Locate the cell with the specified text and output its (X, Y) center coordinate. 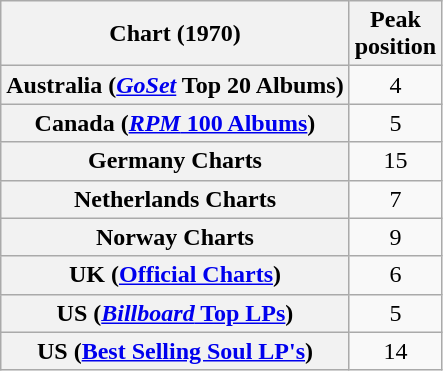
US (Billboard Top LPs) (175, 313)
15 (395, 161)
6 (395, 275)
Netherlands Charts (175, 199)
Norway Charts (175, 237)
9 (395, 237)
Peakposition (395, 34)
Germany Charts (175, 161)
Australia (GoSet Top 20 Albums) (175, 85)
Canada (RPM 100 Albums) (175, 123)
US (Best Selling Soul LP's) (175, 351)
14 (395, 351)
Chart (1970) (175, 34)
4 (395, 85)
7 (395, 199)
UK (Official Charts) (175, 275)
